Pinpoint the cell where the given text exists, returning its (X, Y) midpoint coordinate. 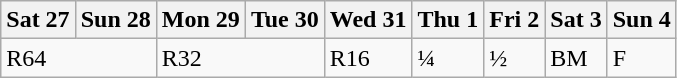
Sat 3 (576, 20)
F (642, 58)
Sun 28 (116, 20)
BM (576, 58)
R32 (240, 58)
¼ (448, 58)
Fri 2 (514, 20)
Thu 1 (448, 20)
Mon 29 (200, 20)
Wed 31 (368, 20)
½ (514, 58)
Sun 4 (642, 20)
R64 (79, 58)
R16 (368, 58)
Tue 30 (284, 20)
Sat 27 (38, 20)
